Determine the (X, Y) coordinate at the center of the cell enclosing the given text.  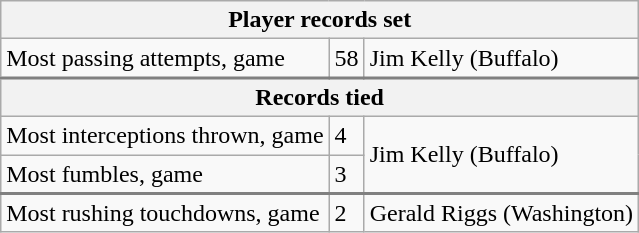
3 (346, 174)
Most rushing touchdowns, game (165, 212)
2 (346, 212)
Records tied (320, 98)
Player records set (320, 20)
Most interceptions thrown, game (165, 135)
Most passing attempts, game (165, 58)
Most fumbles, game (165, 174)
58 (346, 58)
4 (346, 135)
Gerald Riggs (Washington) (501, 212)
